Output the (X, Y) coordinate of the center of the cell containing the given text.  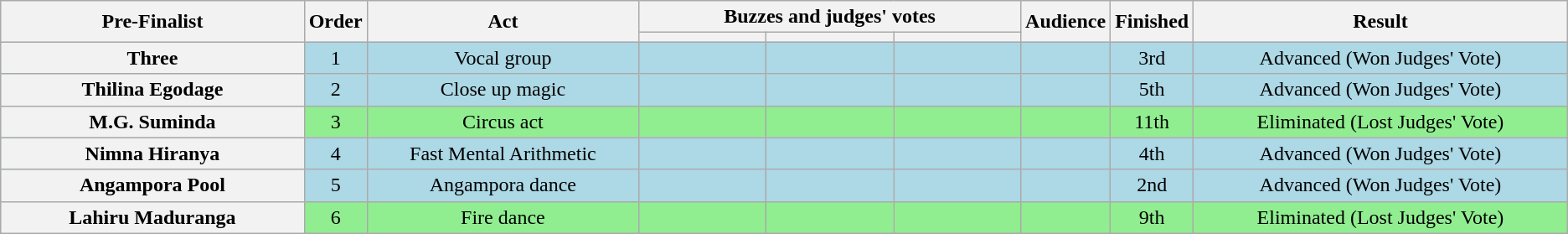
1 (335, 58)
Three (152, 58)
Circus act (503, 122)
6 (335, 217)
Finished (1153, 22)
4 (335, 153)
Audience (1065, 22)
Angampora Pool (152, 185)
Act (503, 22)
Fast Mental Arithmetic (503, 153)
Vocal group (503, 58)
Buzzes and judges' votes (830, 17)
Close up magic (503, 90)
11th (1153, 122)
M.G. Suminda (152, 122)
Pre-Finalist (152, 22)
9th (1153, 217)
4th (1153, 153)
Order (335, 22)
Thilina Egodage (152, 90)
Fire dance (503, 217)
3 (335, 122)
5 (335, 185)
Result (1380, 22)
3rd (1153, 58)
Lahiru Maduranga (152, 217)
5th (1153, 90)
2nd (1153, 185)
2 (335, 90)
Nimna Hiranya (152, 153)
Angampora dance (503, 185)
